Detect which cell encompasses the target text, then output its [x, y] center coordinate. 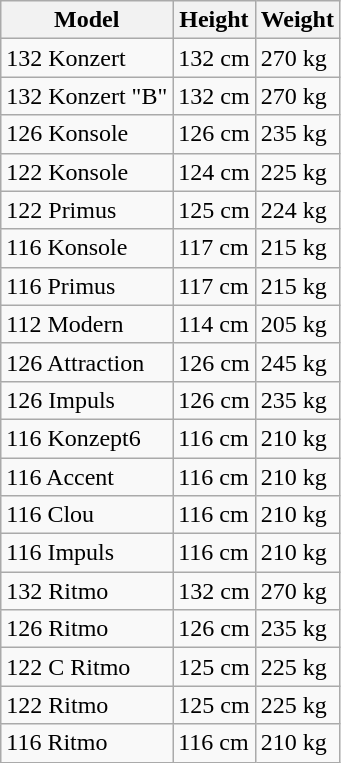
114 cm [214, 324]
126 Konsole [87, 134]
122 Ritmo [87, 705]
116 Accent [87, 477]
126 Ritmo [87, 629]
116 Konzept6 [87, 438]
126 Impuls [87, 400]
116 Clou [87, 515]
116 Impuls [87, 553]
Height [214, 20]
126 Attraction [87, 362]
132 Ritmo [87, 591]
245 kg [297, 362]
132 Konzert "B" [87, 96]
122 Primus [87, 210]
116 Ritmo [87, 743]
132 Konzert [87, 58]
116 Primus [87, 286]
205 kg [297, 324]
122 Konsole [87, 172]
Model [87, 20]
Weight [297, 20]
124 cm [214, 172]
224 kg [297, 210]
116 Konsole [87, 248]
122 C Ritmo [87, 667]
112 Modern [87, 324]
